For the text-containing cell, return its midpoint in [X, Y] coordinate format. 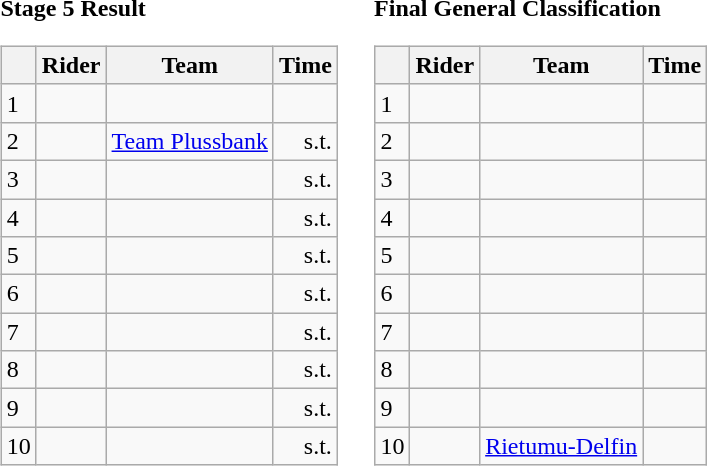
Rietumu-Delfin [562, 446]
Team Plussbank [190, 141]
